Scan for the cell matching the given text and deliver its [x, y] coordinate at center. 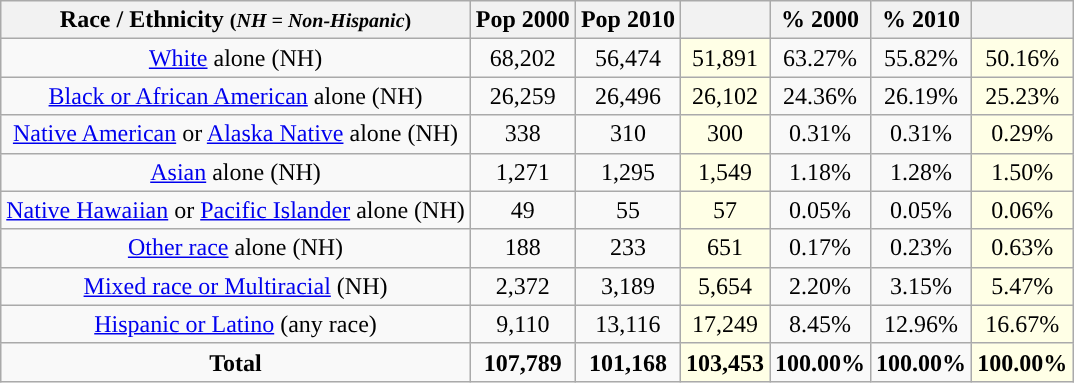
8.45% [820, 324]
Pop 2000 [522, 20]
% 2000 [820, 20]
49 [522, 210]
107,789 [522, 362]
68,202 [522, 58]
338 [522, 134]
0.29% [1022, 134]
101,168 [628, 362]
0.23% [922, 248]
Native American or Alaska Native alone (NH) [236, 134]
57 [724, 210]
26,102 [724, 96]
233 [628, 248]
0.06% [1022, 210]
1.28% [922, 172]
188 [522, 248]
50.16% [1022, 58]
1,271 [522, 172]
1,295 [628, 172]
1.50% [1022, 172]
Black or African American alone (NH) [236, 96]
17,249 [724, 324]
12.96% [922, 324]
Hispanic or Latino (any race) [236, 324]
Asian alone (NH) [236, 172]
1.18% [820, 172]
% 2010 [922, 20]
0.17% [820, 248]
Other race alone (NH) [236, 248]
13,116 [628, 324]
26,496 [628, 96]
55.82% [922, 58]
0.63% [1022, 248]
White alone (NH) [236, 58]
51,891 [724, 58]
16.67% [1022, 324]
24.36% [820, 96]
55 [628, 210]
26.19% [922, 96]
2.20% [820, 286]
2,372 [522, 286]
26,259 [522, 96]
63.27% [820, 58]
5.47% [1022, 286]
Pop 2010 [628, 20]
1,549 [724, 172]
56,474 [628, 58]
310 [628, 134]
Total [236, 362]
300 [724, 134]
Mixed race or Multiracial (NH) [236, 286]
103,453 [724, 362]
Native Hawaiian or Pacific Islander alone (NH) [236, 210]
3,189 [628, 286]
3.15% [922, 286]
Race / Ethnicity (NH = Non-Hispanic) [236, 20]
9,110 [522, 324]
5,654 [724, 286]
651 [724, 248]
25.23% [1022, 96]
